Search for the cell housing the specified text and yield its (x, y) center coordinate. 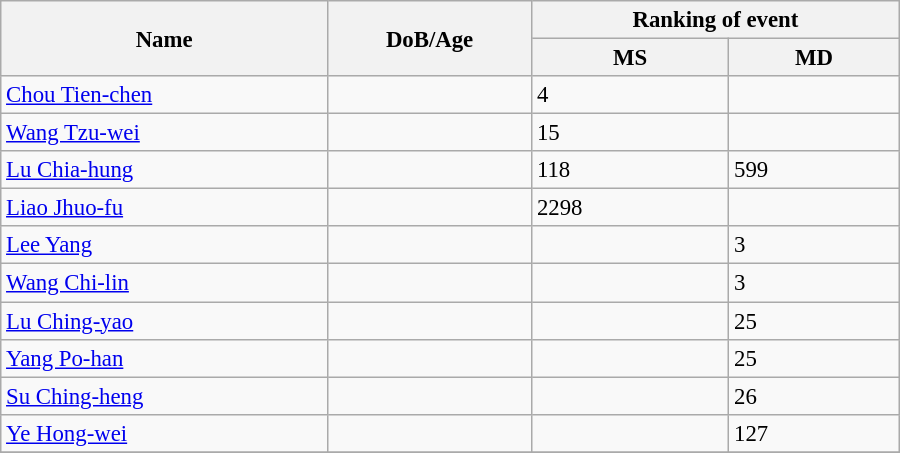
Wang Chi-lin (164, 283)
Wang Tzu-wei (164, 133)
26 (814, 396)
599 (814, 170)
Chou Tien-chen (164, 95)
MD (814, 58)
Yang Po-han (164, 358)
Liao Jhuo-fu (164, 208)
DoB/Age (430, 38)
MS (630, 58)
Ranking of event (716, 20)
Lee Yang (164, 245)
Name (164, 38)
Lu Ching-yao (164, 321)
Lu Chia-hung (164, 170)
15 (630, 133)
Su Ching-heng (164, 396)
4 (630, 95)
118 (630, 170)
2298 (630, 208)
Ye Hong-wei (164, 433)
127 (814, 433)
